Extract the (X, Y) coordinate from the center of the cell holding the provided text.  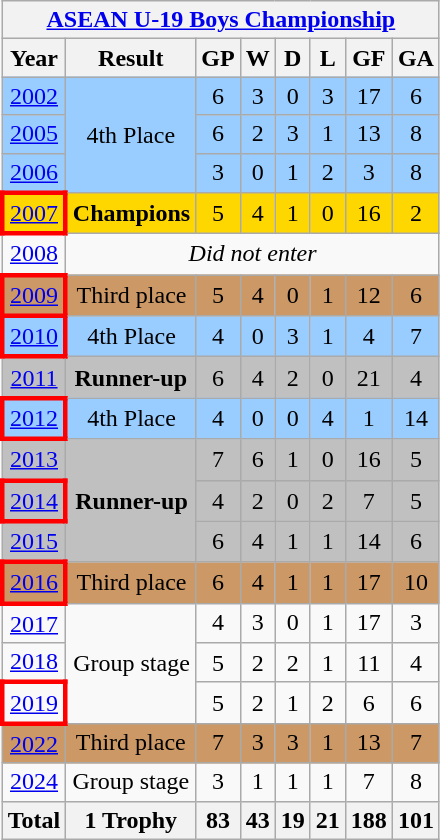
2014 (34, 500)
2002 (34, 96)
L (328, 58)
2012 (34, 418)
101 (416, 820)
11 (368, 663)
2013 (34, 460)
83 (218, 820)
1 Trophy (131, 820)
D (292, 58)
Champions (131, 214)
W (258, 58)
19 (292, 820)
GA (416, 58)
2022 (34, 743)
10 (416, 582)
Year (34, 58)
2006 (34, 173)
12 (368, 296)
2018 (34, 663)
2015 (34, 542)
Result (131, 58)
188 (368, 820)
43 (258, 820)
GP (218, 58)
2010 (34, 336)
2016 (34, 582)
2017 (34, 623)
GF (368, 58)
Total (34, 820)
2011 (34, 378)
2024 (34, 782)
2005 (34, 134)
2019 (34, 702)
2008 (34, 254)
2007 (34, 214)
ASEAN U-19 Boys Championship (220, 20)
Did not enter (253, 254)
2009 (34, 296)
